From the cell containing the given text, extract its center point as (X, Y) coordinate. 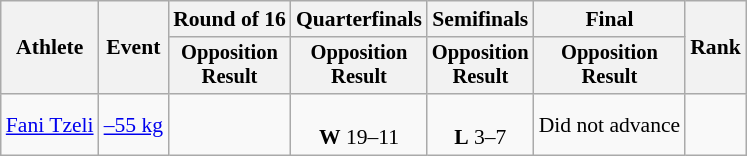
Final (610, 19)
–55 kg (134, 124)
Athlete (50, 48)
Did not advance (610, 124)
Quarterfinals (359, 19)
Fani Tzeli (50, 124)
Round of 16 (230, 19)
Semifinals (480, 19)
W 19–11 (359, 124)
L 3–7 (480, 124)
Event (134, 48)
Rank (716, 48)
